Return [x, y] of the center of cell containing provided text 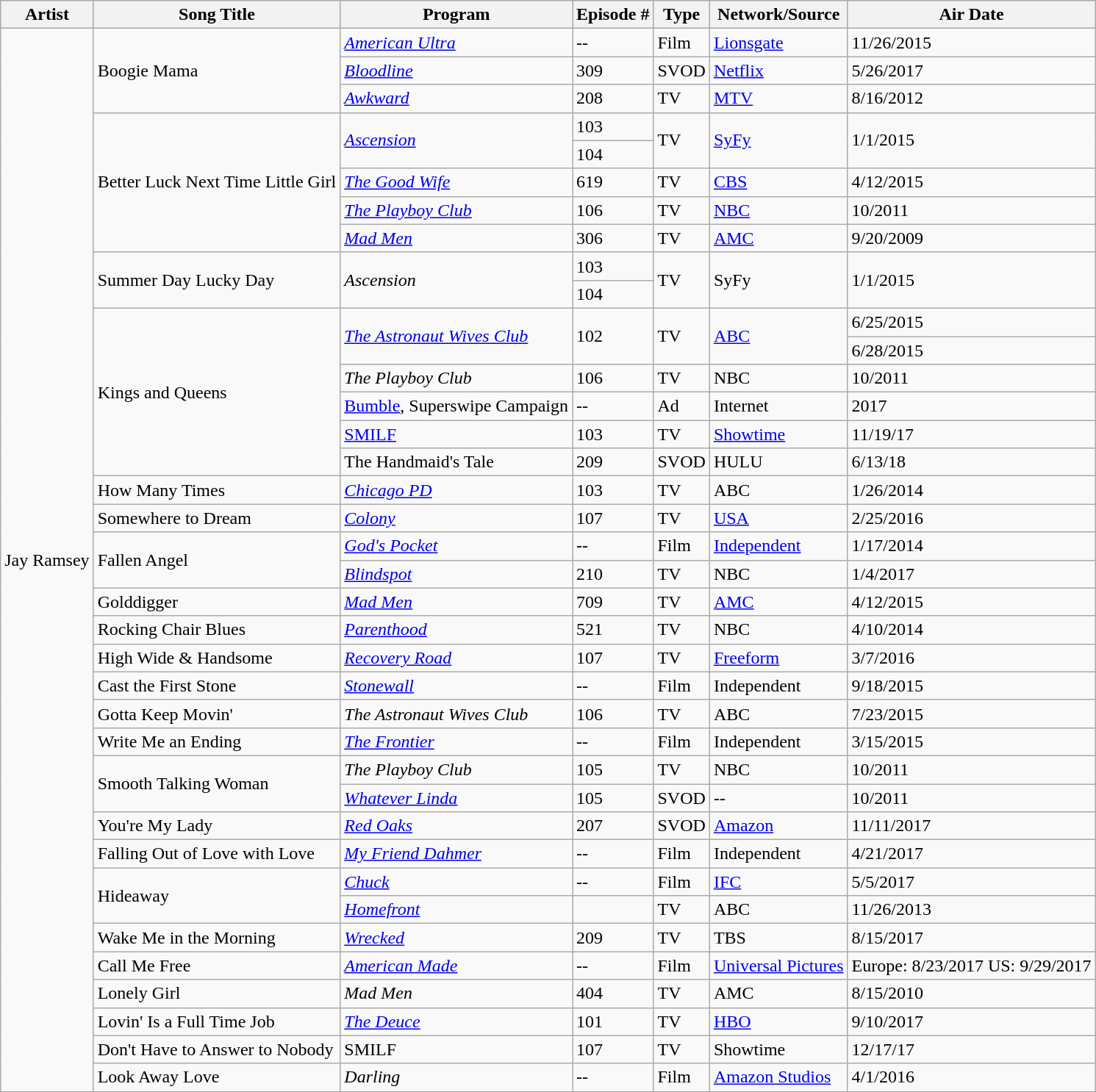
Rocking Chair Blues [217, 630]
USA [778, 518]
Stonewall [456, 686]
9/10/2017 [972, 1021]
Ad [681, 406]
Kings and Queens [217, 392]
Network/Source [778, 15]
Red Oaks [456, 826]
Parenthood [456, 630]
Jay Ramsey [47, 560]
CBS [778, 182]
The Deuce [456, 1021]
Wake Me in the Morning [217, 938]
Europe: 8/23/2017 US: 9/29/2017 [972, 966]
6/13/18 [972, 462]
8/16/2012 [972, 98]
4/1/2016 [972, 1077]
Amazon Studios [778, 1077]
Lonely Girl [217, 994]
1/17/2014 [972, 546]
6/25/2015 [972, 322]
11/11/2017 [972, 826]
Fallen Angel [217, 560]
11/26/2015 [972, 43]
You're My Lady [217, 826]
IFC [778, 882]
521 [613, 630]
5/5/2017 [972, 882]
Bloodline [456, 71]
The Good Wife [456, 182]
1/26/2014 [972, 490]
3/15/2015 [972, 741]
Universal Pictures [778, 966]
Type [681, 15]
Darling [456, 1077]
4/10/2014 [972, 630]
4/21/2017 [972, 854]
Internet [778, 406]
High Wide & Handsome [217, 658]
11/26/2013 [972, 910]
Amazon [778, 826]
Whatever Linda [456, 797]
Cast the First Stone [217, 686]
2/25/2016 [972, 518]
Call Me Free [217, 966]
Don't Have to Answer to Nobody [217, 1049]
Recovery Road [456, 658]
Air Date [972, 15]
Lovin' Is a Full Time Job [217, 1021]
709 [613, 602]
Better Luck Next Time Little Girl [217, 182]
Hideaway [217, 896]
Smooth Talking Woman [217, 783]
Chuck [456, 882]
Gotta Keep Movin' [217, 714]
6/28/2015 [972, 351]
Summer Day Lucky Day [217, 280]
101 [613, 1021]
Look Away Love [217, 1077]
Lionsgate [778, 43]
404 [613, 994]
8/15/2010 [972, 994]
God's Pocket [456, 546]
American Ultra [456, 43]
Wrecked [456, 938]
11/19/17 [972, 434]
TBS [778, 938]
Colony [456, 518]
Blindspot [456, 574]
The Handmaid's Tale [456, 462]
Homefront [456, 910]
Program [456, 15]
309 [613, 71]
102 [613, 336]
HBO [778, 1021]
Artist [47, 15]
MTV [778, 98]
210 [613, 574]
2017 [972, 406]
HULU [778, 462]
3/7/2016 [972, 658]
The Frontier [456, 741]
Boogie Mama [217, 71]
12/17/17 [972, 1049]
208 [613, 98]
Falling Out of Love with Love [217, 854]
Write Me an Ending [217, 741]
Awkward [456, 98]
Somewhere to Dream [217, 518]
Episode # [613, 15]
9/18/2015 [972, 686]
How Many Times [217, 490]
9/20/2009 [972, 238]
8/15/2017 [972, 938]
7/23/2015 [972, 714]
American Made [456, 966]
Song Title [217, 15]
Netflix [778, 71]
619 [613, 182]
My Friend Dahmer [456, 854]
Golddigger [217, 602]
Bumble, Superswipe Campaign [456, 406]
207 [613, 826]
5/26/2017 [972, 71]
306 [613, 238]
Chicago PD [456, 490]
Freeform [778, 658]
1/4/2017 [972, 574]
